Provide the [x, y] coordinate of the cell's center where the given text is located.  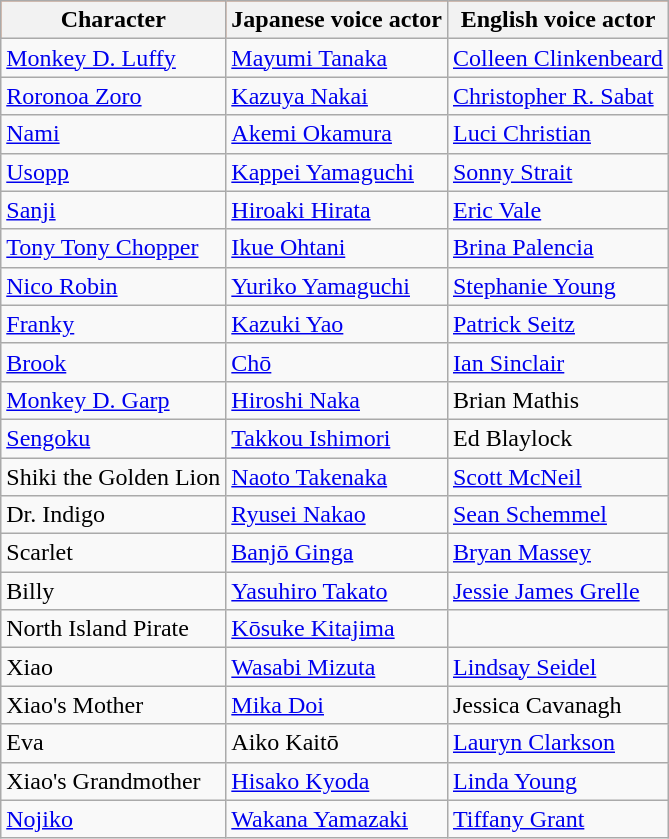
Lauryn Clarkson [558, 743]
Mayumi Tanaka [337, 58]
Stephanie Young [558, 286]
Kazuya Nakai [337, 96]
Kappei Yamaguchi [337, 172]
Xiao [114, 667]
Scott McNeil [558, 477]
Brook [114, 362]
Jessie James Grelle [558, 591]
Sanji [114, 210]
Lindsay Seidel [558, 667]
Ian Sinclair [558, 362]
Eric Vale [558, 210]
Luci Christian [558, 134]
Aiko Kaitō [337, 743]
Ed Blaylock [558, 438]
Nico Robin [114, 286]
Scarlet [114, 553]
Patrick Seitz [558, 324]
Yasuhiro Takato [337, 591]
Chō [337, 362]
Monkey D. Garp [114, 400]
Usopp [114, 172]
Yuriko Yamaguchi [337, 286]
Wakana Yamazaki [337, 819]
Linda Young [558, 781]
Kōsuke Kitajima [337, 629]
Brina Palencia [558, 248]
Bryan Massey [558, 553]
Sengoku [114, 438]
Hisako Kyoda [337, 781]
Tiffany Grant [558, 819]
Mika Doi [337, 705]
Banjō Ginga [337, 553]
Naoto Takenaka [337, 477]
North Island Pirate [114, 629]
Character [114, 20]
Jessica Cavanagh [558, 705]
Shiki the Golden Lion [114, 477]
Ikue Ohtani [337, 248]
Roronoa Zoro [114, 96]
Hiroaki Hirata [337, 210]
English voice actor [558, 20]
Nami [114, 134]
Kazuki Yao [337, 324]
Sean Schemmel [558, 515]
Brian Mathis [558, 400]
Ryusei Nakao [337, 515]
Nojiko [114, 819]
Akemi Okamura [337, 134]
Monkey D. Luffy [114, 58]
Xiao's Grandmother [114, 781]
Colleen Clinkenbeard [558, 58]
Japanese voice actor [337, 20]
Christopher R. Sabat [558, 96]
Hiroshi Naka [337, 400]
Eva [114, 743]
Billy [114, 591]
Tony Tony Chopper [114, 248]
Sonny Strait [558, 172]
Xiao's Mother [114, 705]
Takkou Ishimori [337, 438]
Franky [114, 324]
Dr. Indigo [114, 515]
Wasabi Mizuta [337, 667]
